Pinpoint the cell where the given text exists, returning its [x, y] midpoint coordinate. 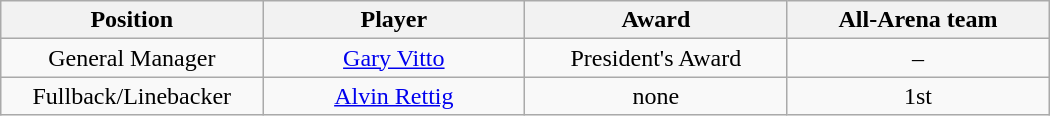
President's Award [656, 58]
Fullback/Linebacker [132, 96]
1st [918, 96]
Position [132, 20]
Player [394, 20]
– [918, 58]
All-Arena team [918, 20]
General Manager [132, 58]
Gary Vitto [394, 58]
Alvin Rettig [394, 96]
Award [656, 20]
none [656, 96]
